Extract the (X, Y) coordinate from the center of the cell holding the provided text.  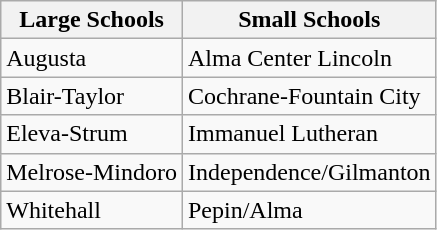
Pepin/Alma (309, 210)
Melrose-Mindoro (92, 172)
Independence/Gilmanton (309, 172)
Eleva-Strum (92, 134)
Augusta (92, 58)
Blair-Taylor (92, 96)
Whitehall (92, 210)
Cochrane-Fountain City (309, 96)
Immanuel Lutheran (309, 134)
Small Schools (309, 20)
Alma Center Lincoln (309, 58)
Large Schools (92, 20)
